For the text-containing cell, return its midpoint in [X, Y] coordinate format. 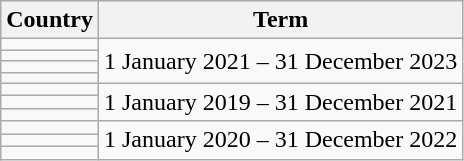
1 January 2019 – 31 December 2021 [280, 102]
Country [50, 20]
Term [280, 20]
1 January 2021 – 31 December 2023 [280, 61]
1 January 2020 – 31 December 2022 [280, 140]
